From the cell containing the given text, extract its center point as (X, Y) coordinate. 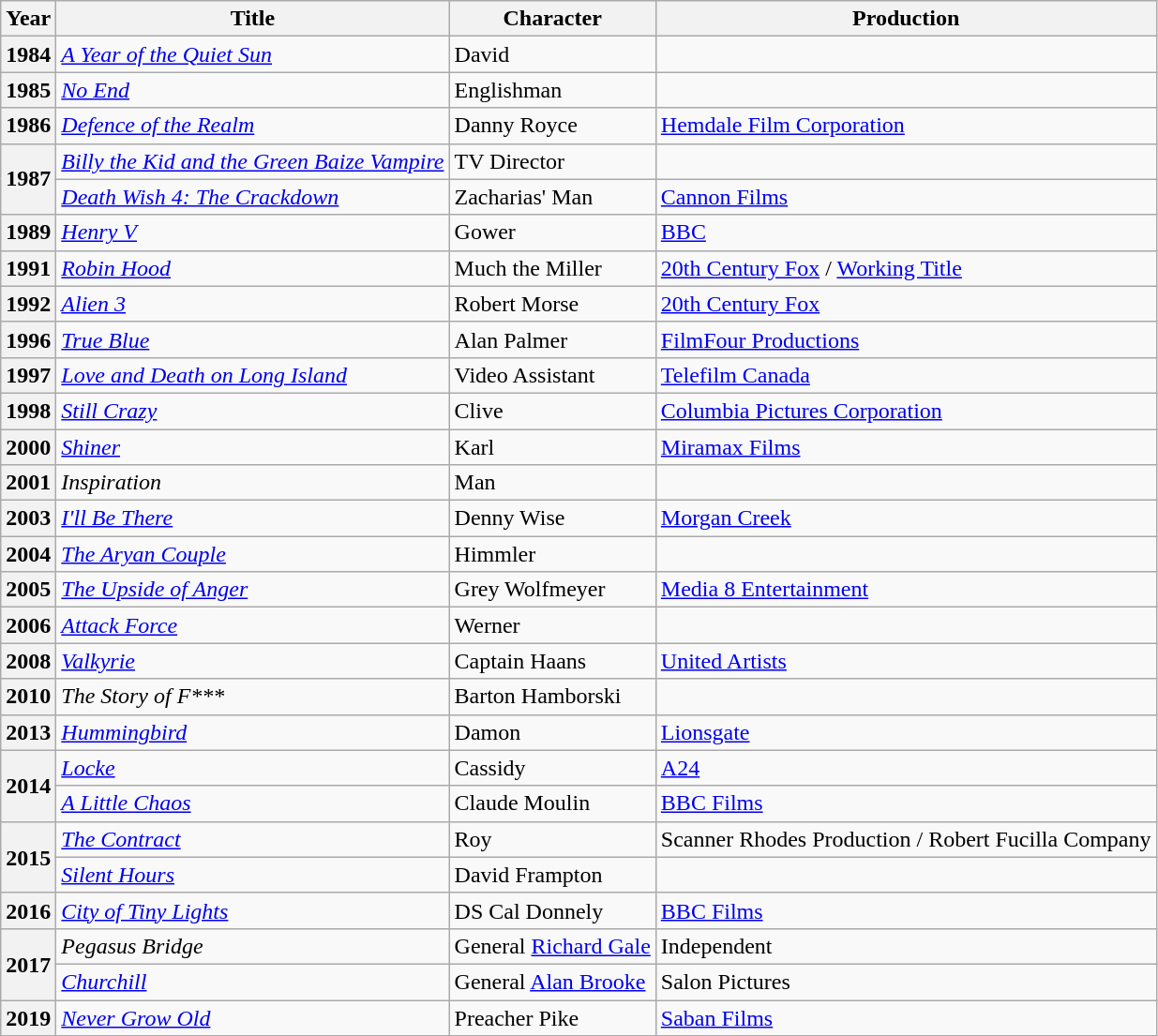
2005 (28, 590)
DS Cal Donnely (552, 910)
2014 (28, 786)
Man (552, 483)
Much the Miller (552, 268)
Robert Morse (552, 304)
2008 (28, 661)
I'll Be There (253, 518)
2019 (28, 1017)
1989 (28, 233)
Still Crazy (253, 411)
Barton Hamborski (552, 697)
TV Director (552, 161)
Alien 3 (253, 304)
20th Century Fox / Working Title (906, 268)
1984 (28, 54)
Karl (552, 447)
Claude Moulin (552, 803)
2000 (28, 447)
1991 (28, 268)
Columbia Pictures Corporation (906, 411)
The Aryan Couple (253, 554)
Clive (552, 411)
Billy the Kid and the Green Baize Vampire (253, 161)
Damon (552, 732)
2010 (28, 697)
Pegasus Bridge (253, 946)
Title (253, 19)
Robin Hood (253, 268)
2013 (28, 732)
Henry V (253, 233)
Media 8 Entertainment (906, 590)
Preacher Pike (552, 1017)
Cannon Films (906, 197)
Lionsgate (906, 732)
Denny Wise (552, 518)
Death Wish 4: The Crackdown (253, 197)
1998 (28, 411)
Grey Wolfmeyer (552, 590)
City of Tiny Lights (253, 910)
Captain Haans (552, 661)
2003 (28, 518)
Love and Death on Long Island (253, 375)
Year (28, 19)
Independent (906, 946)
The Upside of Anger (253, 590)
Shiner (253, 447)
Englishman (552, 90)
2006 (28, 625)
Production (906, 19)
Hemdale Film Corporation (906, 126)
Locke (253, 768)
General Alan Brooke (552, 982)
Gower (552, 233)
Werner (552, 625)
1996 (28, 339)
2016 (28, 910)
Danny Royce (552, 126)
1985 (28, 90)
The Contract (253, 839)
General Richard Gale (552, 946)
Video Assistant (552, 375)
True Blue (253, 339)
Attack Force (253, 625)
Character (552, 19)
Himmler (552, 554)
Roy (552, 839)
A Little Chaos (253, 803)
Saban Films (906, 1017)
20th Century Fox (906, 304)
Alan Palmer (552, 339)
1986 (28, 126)
Defence of the Realm (253, 126)
Telefilm Canada (906, 375)
United Artists (906, 661)
BBC (906, 233)
Hummingbird (253, 732)
Morgan Creek (906, 518)
1992 (28, 304)
The Story of F*** (253, 697)
A Year of the Quiet Sun (253, 54)
No End (253, 90)
1987 (28, 179)
1997 (28, 375)
Valkyrie (253, 661)
2001 (28, 483)
Scanner Rhodes Production / Robert Fucilla Company (906, 839)
2004 (28, 554)
Salon Pictures (906, 982)
Zacharias' Man (552, 197)
Inspiration (253, 483)
FilmFour Productions (906, 339)
2017 (28, 964)
Churchill (253, 982)
David (552, 54)
Cassidy (552, 768)
Never Grow Old (253, 1017)
2015 (28, 857)
Miramax Films (906, 447)
A24 (906, 768)
David Frampton (552, 875)
Silent Hours (253, 875)
